Locate the cell with the specified text and output its [x, y] center coordinate. 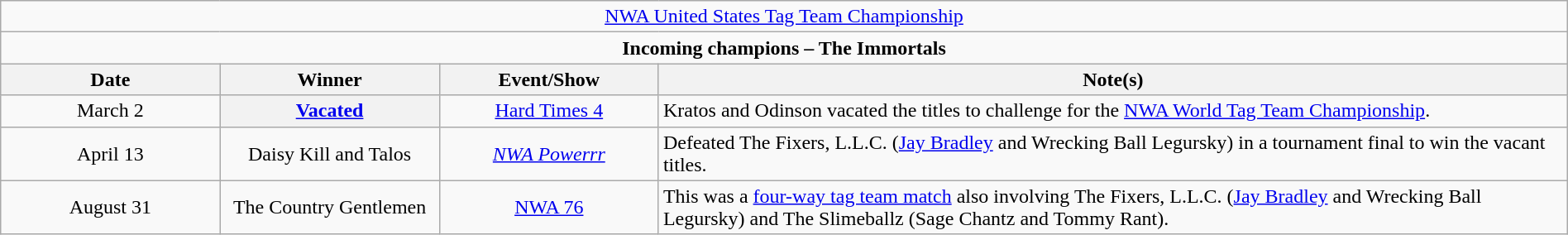
April 13 [111, 154]
NWA 76 [549, 207]
Note(s) [1113, 79]
Defeated The Fixers, L.L.C. (Jay Bradley and Wrecking Ball Legursky) in a tournament final to win the vacant titles. [1113, 154]
Event/Show [549, 79]
Hard Times 4 [549, 111]
NWA United States Tag Team Championship [784, 17]
Date [111, 79]
Incoming champions – The Immortals [784, 48]
August 31 [111, 207]
The Country Gentlemen [329, 207]
Winner [329, 79]
Vacated [329, 111]
Daisy Kill and Talos [329, 154]
NWA Powerrr [549, 154]
March 2 [111, 111]
Kratos and Odinson vacated the titles to challenge for the NWA World Tag Team Championship. [1113, 111]
